Return [X, Y] of the center of cell containing provided text 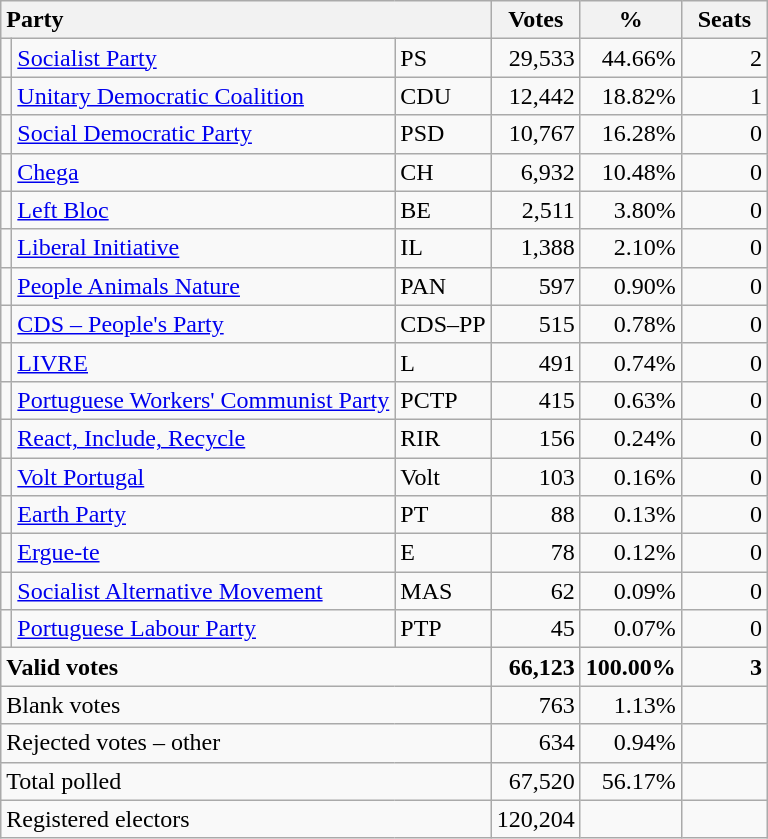
PT [443, 515]
0.63% [630, 400]
597 [536, 286]
1.13% [630, 705]
1 [724, 96]
16.28% [630, 134]
66,123 [536, 667]
L [443, 362]
Unitary Democratic Coalition [204, 96]
45 [536, 629]
Party [246, 20]
CDS – People's Party [204, 324]
62 [536, 591]
Total polled [246, 781]
67,520 [536, 781]
Earth Party [204, 515]
2.10% [630, 248]
29,533 [536, 58]
0.74% [630, 362]
0.90% [630, 286]
1,388 [536, 248]
10.48% [630, 172]
56.17% [630, 781]
120,204 [536, 819]
Registered electors [246, 819]
Valid votes [246, 667]
Ergue-te [204, 553]
0.78% [630, 324]
100.00% [630, 667]
React, Include, Recycle [204, 438]
LIVRE [204, 362]
0.94% [630, 743]
12,442 [536, 96]
2 [724, 58]
CH [443, 172]
103 [536, 477]
88 [536, 515]
78 [536, 553]
Votes [536, 20]
Rejected votes – other [246, 743]
BE [443, 210]
0.09% [630, 591]
Blank votes [246, 705]
People Animals Nature [204, 286]
3 [724, 667]
PTP [443, 629]
Social Democratic Party [204, 134]
156 [536, 438]
Volt [443, 477]
Portuguese Workers' Communist Party [204, 400]
Socialist Party [204, 58]
Left Bloc [204, 210]
% [630, 20]
634 [536, 743]
2,511 [536, 210]
18.82% [630, 96]
491 [536, 362]
PCTP [443, 400]
3.80% [630, 210]
0.13% [630, 515]
Volt Portugal [204, 477]
RIR [443, 438]
PSD [443, 134]
PS [443, 58]
CDS–PP [443, 324]
PAN [443, 286]
IL [443, 248]
E [443, 553]
Portuguese Labour Party [204, 629]
10,767 [536, 134]
Liberal Initiative [204, 248]
Socialist Alternative Movement [204, 591]
Chega [204, 172]
0.24% [630, 438]
6,932 [536, 172]
515 [536, 324]
0.07% [630, 629]
415 [536, 400]
Seats [724, 20]
0.12% [630, 553]
MAS [443, 591]
44.66% [630, 58]
CDU [443, 96]
0.16% [630, 477]
763 [536, 705]
